Search for the cell housing the specified text and yield its [x, y] center coordinate. 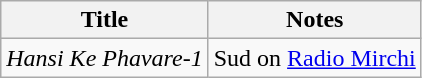
Notes [314, 20]
Sud on Radio Mirchi [314, 58]
Hansi Ke Phavare-1 [104, 58]
Title [104, 20]
